Search for the cell housing the specified text and yield its [X, Y] center coordinate. 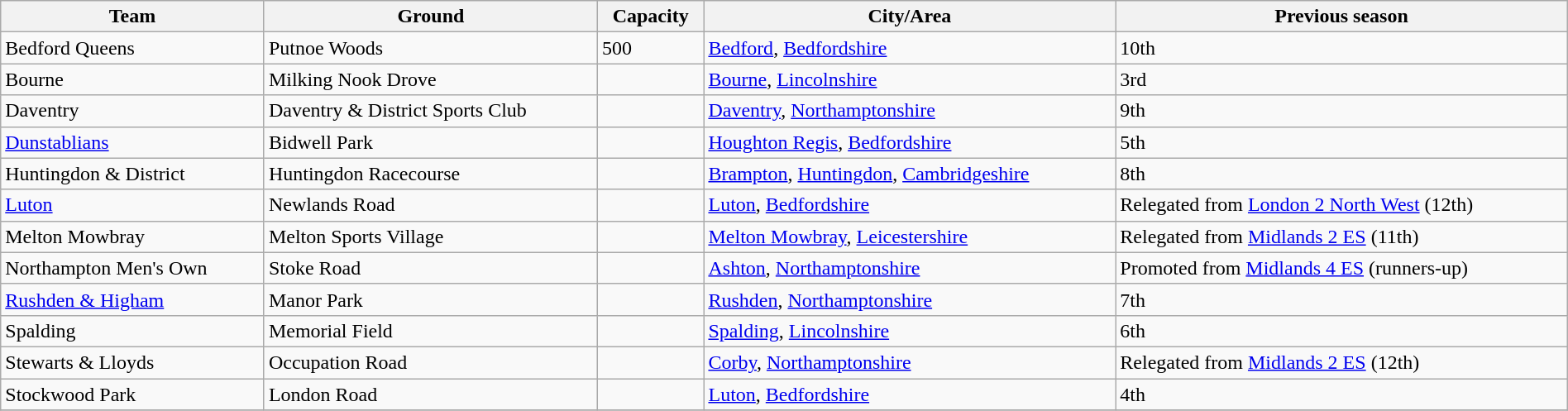
Team [132, 17]
Occupation Road [430, 362]
Brampton, Huntingdon, Cambridgeshire [910, 174]
Previous season [1341, 17]
9th [1341, 111]
6th [1341, 331]
Relegated from London 2 North West (12th) [1341, 205]
Relegated from Midlands 2 ES (12th) [1341, 362]
Capacity [650, 17]
Daventry, Northamptonshire [910, 111]
Huntingdon Racecourse [430, 174]
Houghton Regis, Bedfordshire [910, 142]
Spalding, Lincolnshire [910, 331]
5th [1341, 142]
Bedford, Bedfordshire [910, 48]
Northampton Men's Own [132, 268]
Bourne, Lincolnshire [910, 79]
Manor Park [430, 299]
Stockwood Park [132, 394]
Spalding [132, 331]
City/Area [910, 17]
Stoke Road [430, 268]
London Road [430, 394]
Putnoe Woods [430, 48]
3rd [1341, 79]
Bourne [132, 79]
Bidwell Park [430, 142]
Dunstablians [132, 142]
Melton Mowbray [132, 237]
Ground [430, 17]
Corby, Northamptonshire [910, 362]
Relegated from Midlands 2 ES (11th) [1341, 237]
Daventry & District Sports Club [430, 111]
4th [1341, 394]
Rushden, Northamptonshire [910, 299]
8th [1341, 174]
Bedford Queens [132, 48]
10th [1341, 48]
Stewarts & Lloyds [132, 362]
Melton Sports Village [430, 237]
Memorial Field [430, 331]
Melton Mowbray, Leicestershire [910, 237]
Newlands Road [430, 205]
Milking Nook Drove [430, 79]
7th [1341, 299]
Daventry [132, 111]
500 [650, 48]
Promoted from Midlands 4 ES (runners-up) [1341, 268]
Rushden & Higham [132, 299]
Huntingdon & District [132, 174]
Luton [132, 205]
Ashton, Northamptonshire [910, 268]
